Find where the given text appears and provide that cell's center as [X, Y] coordinate. 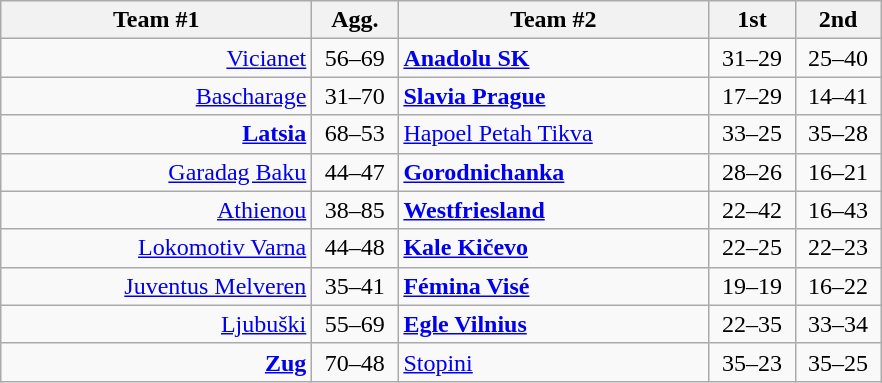
22–25 [752, 248]
Zug [156, 362]
25–40 [838, 58]
68–53 [355, 134]
Agg. [355, 20]
28–26 [752, 172]
Juventus Melveren [156, 286]
33–34 [838, 324]
38–85 [355, 210]
35–23 [752, 362]
Fémina Visé [554, 286]
Bascharage [156, 96]
Stopini [554, 362]
55–69 [355, 324]
Athienou [156, 210]
Hapoel Petah Tikva [554, 134]
44–48 [355, 248]
Latsia [156, 134]
16–21 [838, 172]
33–25 [752, 134]
35–41 [355, 286]
22–42 [752, 210]
Lokomotiv Varna [156, 248]
Team #2 [554, 20]
22–23 [838, 248]
Anadolu SK [554, 58]
19–19 [752, 286]
2nd [838, 20]
Team #1 [156, 20]
35–28 [838, 134]
35–25 [838, 362]
22–35 [752, 324]
16–43 [838, 210]
31–70 [355, 96]
70–48 [355, 362]
31–29 [752, 58]
Garadag Baku [156, 172]
Ljubuški [156, 324]
44–47 [355, 172]
56–69 [355, 58]
16–22 [838, 286]
Gorodnichanka [554, 172]
Egle Vilnius [554, 324]
Westfriesland [554, 210]
Slavia Prague [554, 96]
1st [752, 20]
Vicianet [156, 58]
17–29 [752, 96]
Kale Kičevo [554, 248]
14–41 [838, 96]
